Determine the (X, Y) coordinate at the center of the cell enclosing the given text.  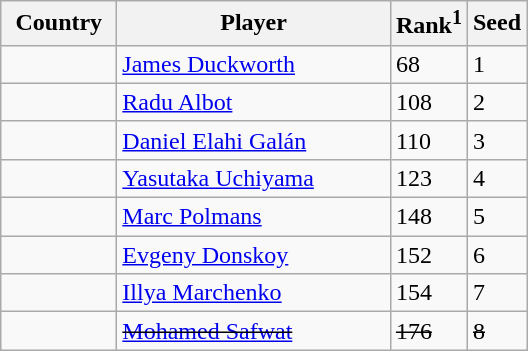
4 (496, 178)
154 (428, 293)
68 (428, 64)
Country (59, 24)
148 (428, 217)
123 (428, 178)
Illya Marchenko (254, 293)
Player (254, 24)
152 (428, 255)
2 (496, 102)
Radu Albot (254, 102)
Seed (496, 24)
Evgeny Donskoy (254, 255)
6 (496, 255)
110 (428, 140)
Mohamed Safwat (254, 331)
Marc Polmans (254, 217)
8 (496, 331)
5 (496, 217)
7 (496, 293)
176 (428, 331)
1 (496, 64)
3 (496, 140)
Rank1 (428, 24)
James Duckworth (254, 64)
Yasutaka Uchiyama (254, 178)
Daniel Elahi Galán (254, 140)
108 (428, 102)
